Scan for the cell matching the given text and deliver its (x, y) coordinate at center. 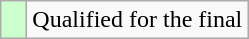
Qualified for the final (138, 20)
